Scan for the cell matching the given text and deliver its [x, y] coordinate at center. 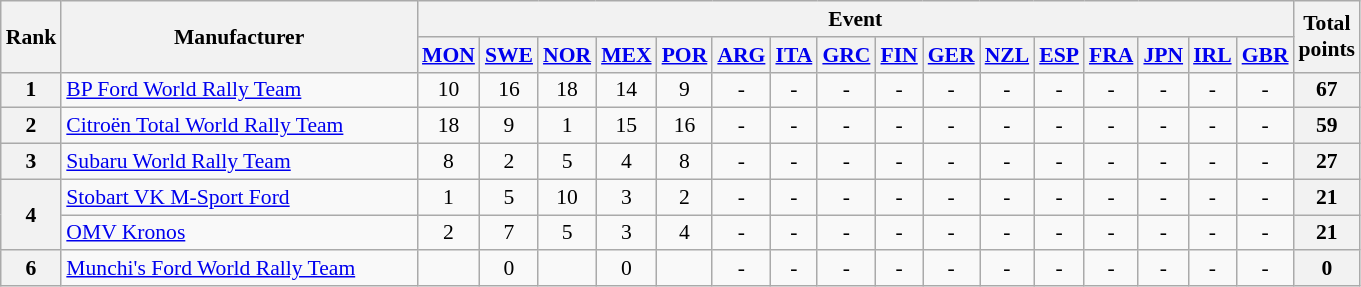
MEX [626, 55]
IRL [1212, 55]
Munchi's Ford World Rally Team [239, 269]
NZL [1008, 55]
Citroën Total World Rally Team [239, 126]
BP Ford World Rally Team [239, 90]
ESP [1059, 55]
14 [626, 90]
Event [856, 19]
ARG [741, 55]
Rank [32, 36]
FRA [1111, 55]
JPN [1163, 55]
6 [32, 269]
FIN [898, 55]
GER [952, 55]
ITA [794, 55]
Subaru World Rally Team [239, 162]
GRC [846, 55]
7 [509, 233]
GBR [1266, 55]
POR [685, 55]
67 [1328, 90]
NOR [567, 55]
MON [448, 55]
OMV Kronos [239, 233]
Manufacturer [239, 36]
27 [1328, 162]
SWE [509, 55]
Totalpoints [1328, 36]
15 [626, 126]
Stobart VK M-Sport Ford [239, 197]
59 [1328, 126]
